Return [x, y] of the center of cell containing provided text 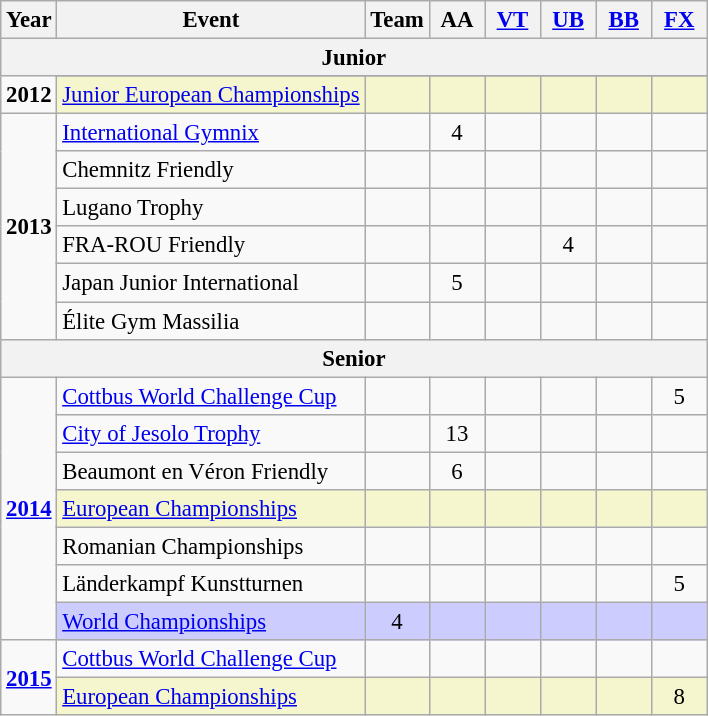
6 [457, 471]
Senior [354, 358]
Beaumont en Véron Friendly [211, 471]
City of Jesolo Trophy [211, 433]
13 [457, 433]
Élite Gym Massilia [211, 321]
FX [679, 20]
Event [211, 20]
2014 [29, 508]
FRA-ROU Friendly [211, 245]
International Gymnix [211, 133]
Team [397, 20]
2012 [29, 95]
2013 [29, 227]
Lugano Trophy [211, 208]
UB [568, 20]
BB [624, 20]
AA [457, 20]
Year [29, 20]
VT [513, 20]
Länderkampf Kunstturnen [211, 584]
Japan Junior International [211, 283]
Junior [354, 58]
Romanian Championships [211, 546]
2015 [29, 678]
Junior European Championships [211, 95]
Chemnitz Friendly [211, 170]
World Championships [211, 621]
8 [679, 697]
